Capture the cell that displays the provided text and extract its [X, Y] central coordinate. 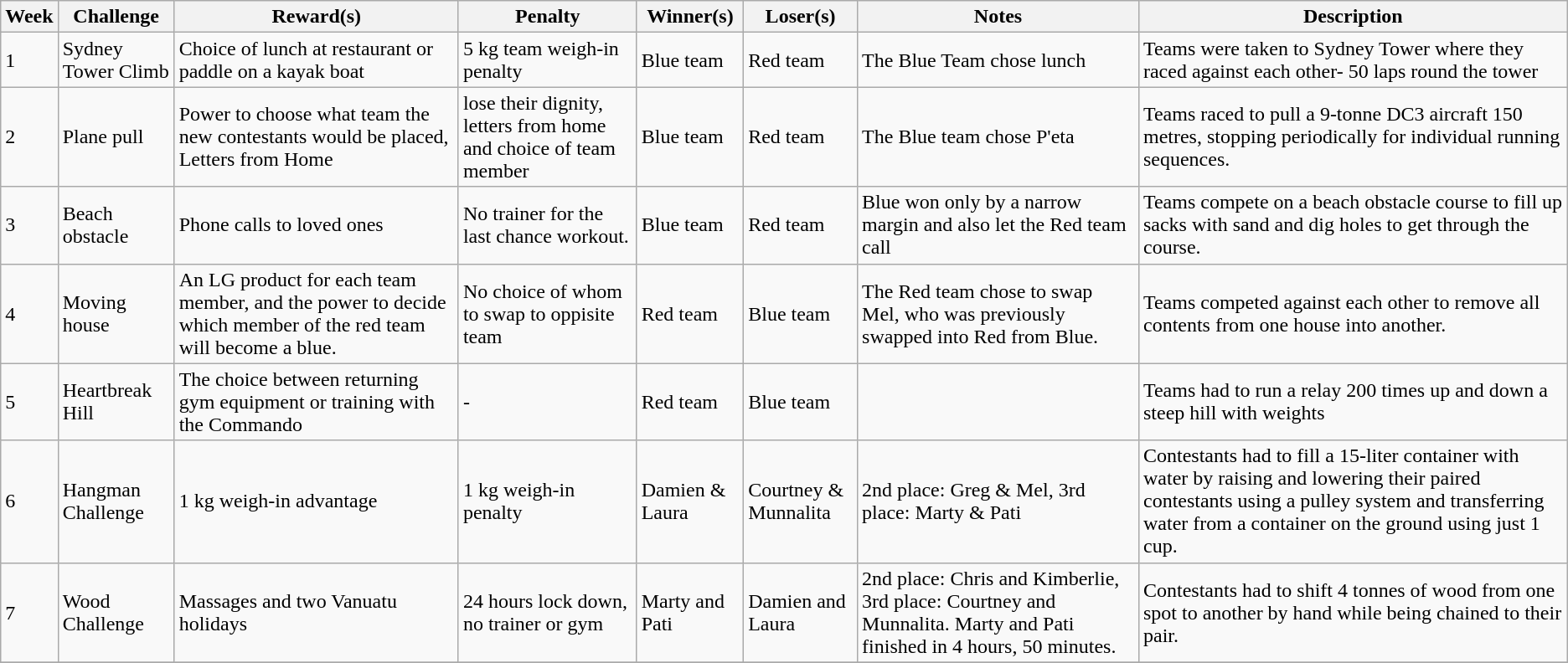
5 [29, 402]
2nd place: Greg & Mel, 3rd place: Marty & Pati [998, 501]
Damien & Laura [690, 501]
Choice of lunch at restaurant or paddle on a kayak boat [317, 60]
Teams were taken to Sydney Tower where they raced against each other- 50 laps round the tower [1353, 60]
2nd place: Chris and Kimberlie, 3rd place: Courtney and Munnalita. Marty and Pati finished in 4 hours, 50 minutes. [998, 613]
Contestants had to shift 4 tonnes of wood from one spot to another by hand while being chained to their pair. [1353, 613]
Heartbreak Hill [116, 402]
No trainer for the last chance workout. [548, 225]
Courtney & Munnalita [801, 501]
The Red team chose to swap Mel, who was previously swapped into Red from Blue. [998, 313]
Blue won only by a narrow margin and also let the Red team call [998, 225]
Notes [998, 17]
lose their dignity, letters from home and choice of team member [548, 137]
Teams compete on a beach obstacle course to fill up sacks with sand and dig holes to get through the course. [1353, 225]
Teams raced to pull a 9-tonne DC3 aircraft 150 metres, stopping periodically for individual running sequences. [1353, 137]
4 [29, 313]
Challenge [116, 17]
- [548, 402]
Winner(s) [690, 17]
Teams had to run a relay 200 times up and down a steep hill with weights [1353, 402]
Phone calls to loved ones [317, 225]
Reward(s) [317, 17]
An LG product for each team member, and the power to decide which member of the red team will become a blue. [317, 313]
The Blue Team chose lunch [998, 60]
Penalty [548, 17]
Power to choose what team the new contestants would be placed,Letters from Home [317, 137]
Wood Challenge [116, 613]
No choice of whom to swap to oppisite team [548, 313]
Moving house [116, 313]
Marty and Pati [690, 613]
Loser(s) [801, 17]
The choice between returning gym equipment or training with the Commando [317, 402]
3 [29, 225]
7 [29, 613]
Description [1353, 17]
Hangman Challenge [116, 501]
Week [29, 17]
Damien and Laura [801, 613]
1 [29, 60]
6 [29, 501]
Massages and two Vanuatu holidays [317, 613]
5 kg team weigh-in penalty [548, 60]
24 hours lock down, no trainer or gym [548, 613]
2 [29, 137]
Plane pull [116, 137]
The Blue team chose P'eta [998, 137]
1 kg weigh-in advantage [317, 501]
Sydney Tower Climb [116, 60]
Teams competed against each other to remove all contents from one house into another. [1353, 313]
Beach obstacle [116, 225]
1 kg weigh-in penalty [548, 501]
